Provide the (X, Y) coordinate of the cell's center where the given text is located.  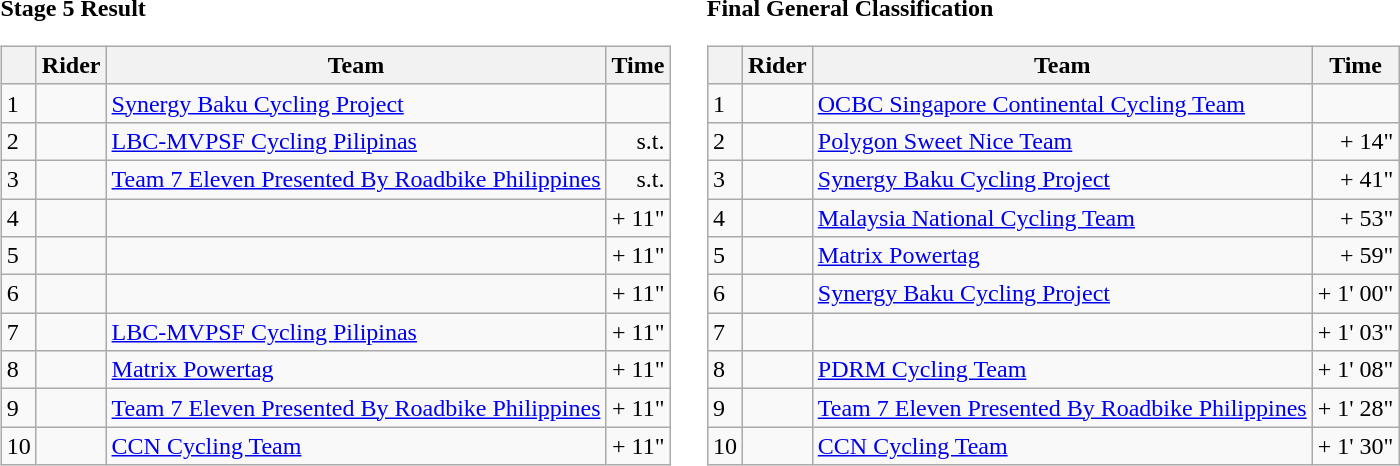
PDRM Cycling Team (1062, 370)
+ 14" (1356, 141)
+ 1' 03" (1356, 332)
+ 1' 08" (1356, 370)
+ 59" (1356, 256)
OCBC Singapore Continental Cycling Team (1062, 103)
+ 1' 28" (1356, 408)
+ 1' 30" (1356, 446)
Polygon Sweet Nice Team (1062, 141)
+ 53" (1356, 217)
+ 1' 00" (1356, 294)
+ 41" (1356, 179)
Malaysia National Cycling Team (1062, 217)
